Determine the [x, y] coordinate at the center of the cell enclosing the given text.  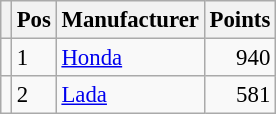
Honda [130, 58]
940 [240, 58]
Manufacturer [130, 20]
Pos [34, 20]
581 [240, 95]
Points [240, 20]
1 [34, 58]
Lada [130, 95]
2 [34, 95]
